Identify which cell holds the provided text, then report its (x, y) central coordinate. 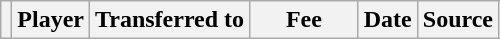
Fee (304, 20)
Transferred to (170, 20)
Player (51, 20)
Date (388, 20)
Source (458, 20)
